For the text-containing cell, return its midpoint in [X, Y] coordinate format. 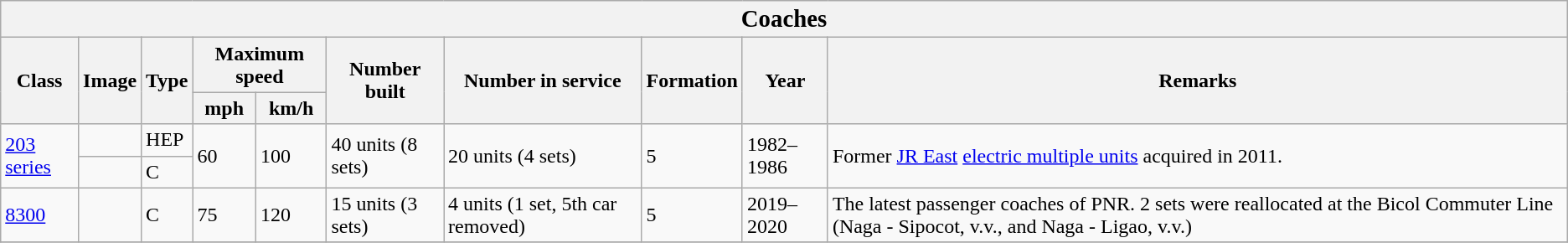
Number built [385, 80]
100 [291, 156]
Formation [692, 80]
mph [224, 108]
2019–2020 [785, 215]
20 units (4 sets) [543, 156]
15 units (3 sets) [385, 215]
Number in service [543, 80]
Class [40, 80]
Former JR East electric multiple units acquired in 2011. [1198, 156]
40 units (8 sets) [385, 156]
60 [224, 156]
120 [291, 215]
203 series [40, 156]
Image [111, 80]
HEP [168, 140]
1982–1986 [785, 156]
The latest passenger coaches of PNR. 2 sets were reallocated at the Bicol Commuter Line (Naga - Sipocot, v.v., and Naga - Ligao, v.v.) [1198, 215]
75 [224, 215]
Remarks [1198, 80]
Year [785, 80]
Type [168, 80]
Maximum speed [260, 65]
8300 [40, 215]
Coaches [784, 19]
4 units (1 set, 5th car removed) [543, 215]
km/h [291, 108]
